Output the [x, y] coordinate of the center of the cell containing the given text.  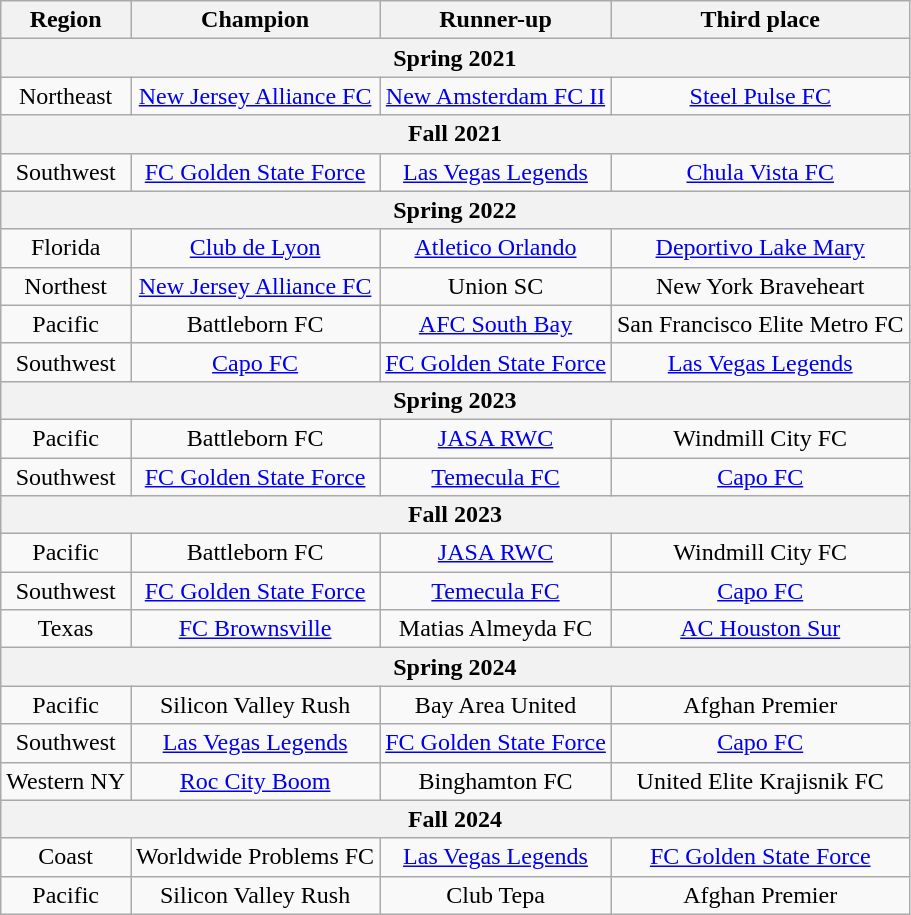
Roc City Boom [256, 781]
Champion [256, 20]
Spring 2024 [455, 667]
Northest [66, 286]
Western NY [66, 781]
Coast [66, 857]
New Amsterdam FC II [496, 96]
Deportivo Lake Mary [760, 248]
AC Houston Sur [760, 629]
Binghamton FC [496, 781]
Spring 2021 [455, 58]
Fall 2024 [455, 819]
Bay Area United [496, 705]
Club de Lyon [256, 248]
Florida [66, 248]
AFC South Bay [496, 324]
Worldwide Problems FC [256, 857]
Union SC [496, 286]
Matias Almeyda FC [496, 629]
FC Brownsville [256, 629]
New York Braveheart [760, 286]
Texas [66, 629]
Third place [760, 20]
Fall 2023 [455, 515]
Club Tepa [496, 895]
Runner-up [496, 20]
Spring 2023 [455, 400]
Region [66, 20]
Chula Vista FC [760, 172]
Spring 2022 [455, 210]
Atletico Orlando [496, 248]
San Francisco Elite Metro FC [760, 324]
Fall 2021 [455, 134]
Northeast [66, 96]
United Elite Krajisnik FC [760, 781]
Steel Pulse FC [760, 96]
